Identify which cell holds the provided text, then report its [x, y] central coordinate. 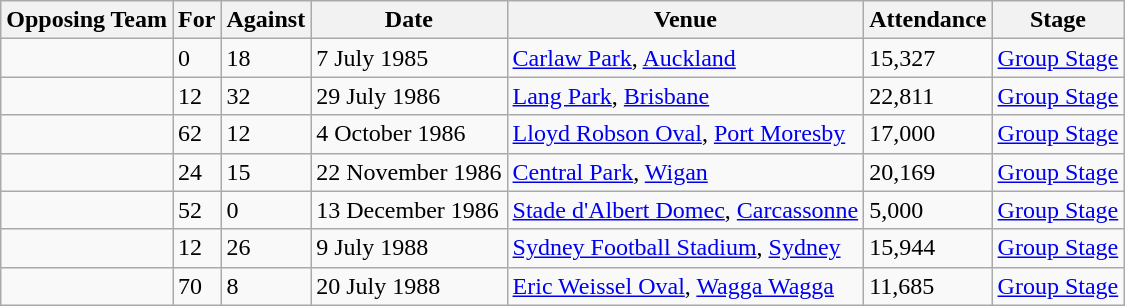
Stage [1058, 20]
15,327 [928, 58]
13 December 1986 [409, 210]
24 [197, 172]
4 October 1986 [409, 134]
8 [266, 286]
Date [409, 20]
Sydney Football Stadium, Sydney [686, 248]
For [197, 20]
Venue [686, 20]
62 [197, 134]
Carlaw Park, Auckland [686, 58]
Eric Weissel Oval, Wagga Wagga [686, 286]
22,811 [928, 96]
20,169 [928, 172]
Against [266, 20]
Stade d'Albert Domec, Carcassonne [686, 210]
29 July 1986 [409, 96]
26 [266, 248]
Attendance [928, 20]
Opposing Team [87, 20]
32 [266, 96]
15 [266, 172]
18 [266, 58]
7 July 1985 [409, 58]
5,000 [928, 210]
Lloyd Robson Oval, Port Moresby [686, 134]
9 July 1988 [409, 248]
17,000 [928, 134]
Lang Park, Brisbane [686, 96]
70 [197, 286]
20 July 1988 [409, 286]
15,944 [928, 248]
52 [197, 210]
22 November 1986 [409, 172]
Central Park, Wigan [686, 172]
11,685 [928, 286]
